Determine the [X, Y] coordinate at the center of the cell enclosing the given text.  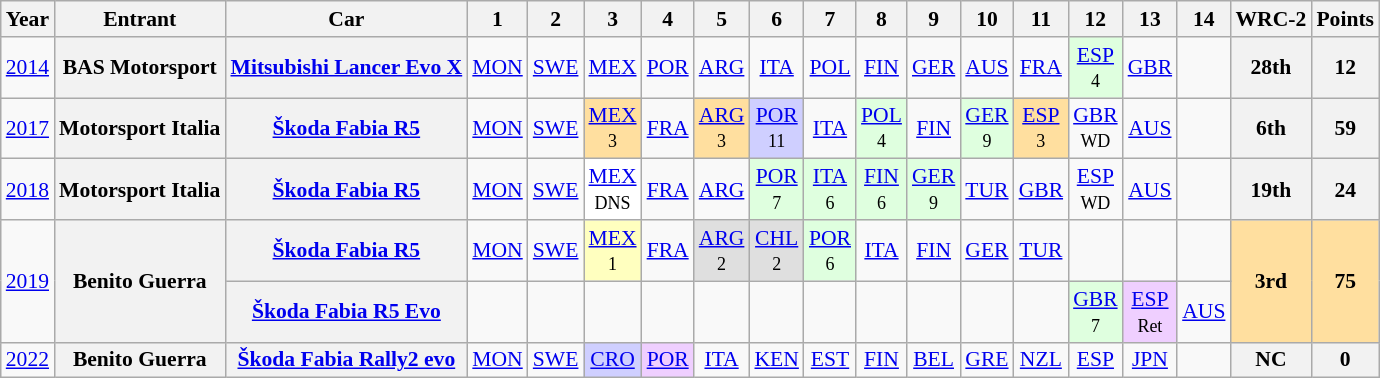
28th [1270, 68]
0 [1345, 360]
6 [776, 19]
Year [28, 19]
ESP4 [1096, 68]
2 [556, 19]
9 [934, 19]
FIN6 [882, 190]
2014 [28, 68]
Škoda Fabia Rally2 evo [346, 360]
19th [1270, 190]
2017 [28, 128]
13 [1150, 19]
3rd [1270, 281]
ESP [1096, 360]
1 [498, 19]
EST [830, 360]
POL4 [882, 128]
MEX3 [613, 128]
Car [346, 19]
11 [1042, 19]
ARG2 [722, 250]
NC [1270, 360]
KEN [776, 360]
ESPRet [1150, 312]
Škoda Fabia R5 Evo [346, 312]
NZL [1042, 360]
2018 [28, 190]
8 [882, 19]
24 [1345, 190]
GRE [986, 360]
3 [613, 19]
4 [668, 19]
59 [1345, 128]
Entrant [140, 19]
BAS Motorsport [140, 68]
14 [1204, 19]
POR11 [776, 128]
ARG3 [722, 128]
WRC-2 [1270, 19]
ITA6 [830, 190]
POR6 [830, 250]
5 [722, 19]
Mitsubishi Lancer Evo X [346, 68]
75 [1345, 281]
2022 [28, 360]
POL [830, 68]
MEX1 [613, 250]
BEL [934, 360]
2019 [28, 281]
Points [1345, 19]
MEXDNS [613, 190]
MEX [613, 68]
GBRWD [1096, 128]
JPN [1150, 360]
6th [1270, 128]
ESPWD [1096, 190]
CHL2 [776, 250]
CRO [613, 360]
10 [986, 19]
ESP3 [1042, 128]
POR7 [776, 190]
GBR7 [1096, 312]
7 [830, 19]
